Scan for the cell matching the given text and deliver its (X, Y) coordinate at center. 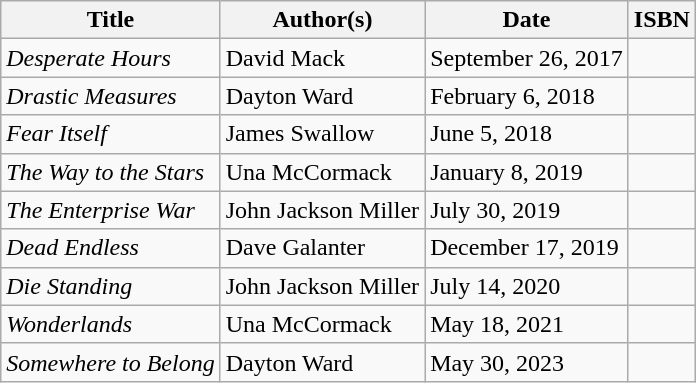
Die Standing (110, 286)
James Swallow (322, 134)
May 30, 2023 (527, 362)
Author(s) (322, 20)
The Way to the Stars (110, 172)
Desperate Hours (110, 58)
July 30, 2019 (527, 210)
January 8, 2019 (527, 172)
Date (527, 20)
ISBN (662, 20)
February 6, 2018 (527, 96)
Somewhere to Belong (110, 362)
Wonderlands (110, 324)
David Mack (322, 58)
Title (110, 20)
December 17, 2019 (527, 248)
September 26, 2017 (527, 58)
The Enterprise War (110, 210)
May 18, 2021 (527, 324)
July 14, 2020 (527, 286)
Dave Galanter (322, 248)
June 5, 2018 (527, 134)
Drastic Measures (110, 96)
Dead Endless (110, 248)
Fear Itself (110, 134)
